Find where the given text appears and provide that cell's center as (X, Y) coordinate. 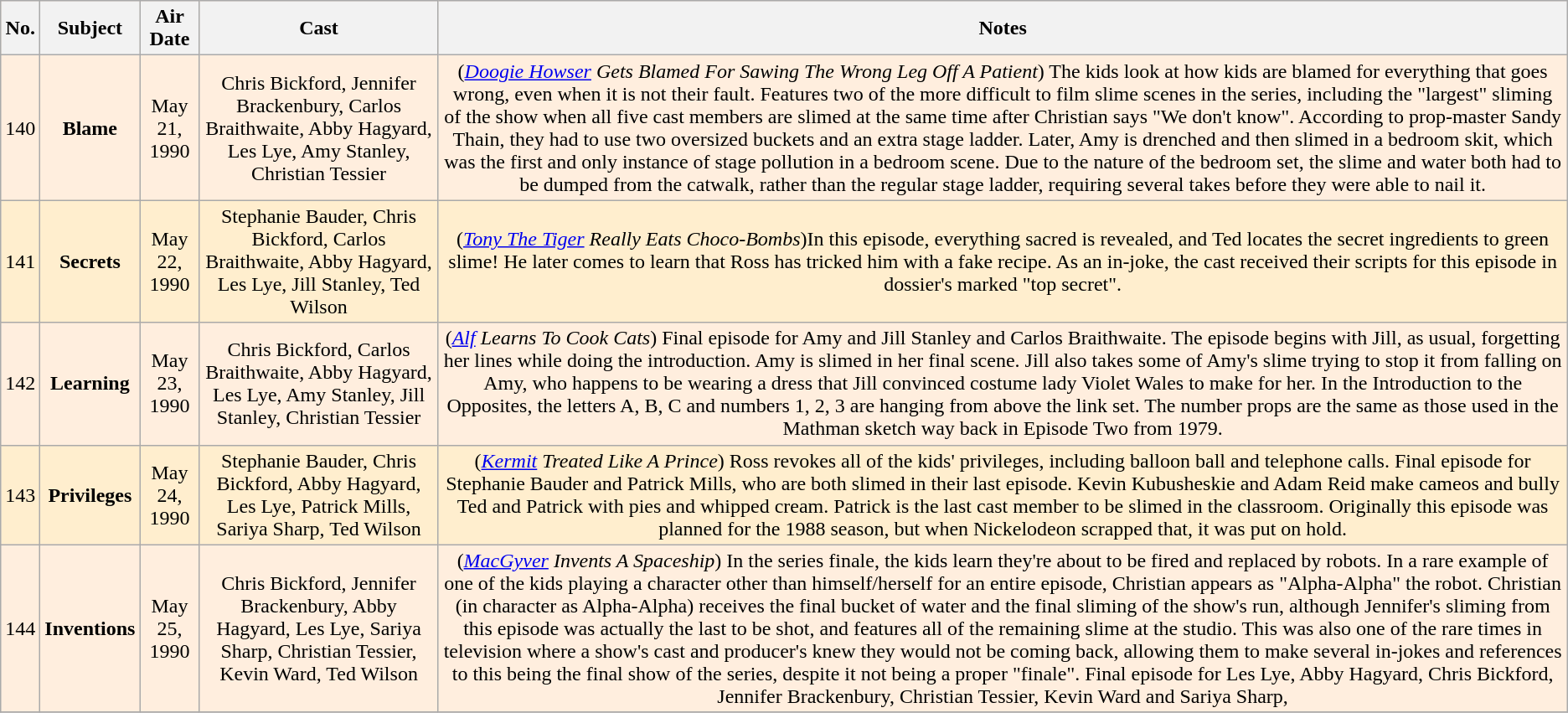
Stephanie Bauder, Chris Bickford, Abby Hagyard, Les Lye, Patrick Mills, Sariya Sharp, Ted Wilson (318, 494)
Chris Bickford, Jennifer Brackenbury, Carlos Braithwaite, Abby Hagyard, Les Lye, Amy Stanley, Christian Tessier (318, 127)
Air Date (169, 28)
Learning (90, 384)
144 (20, 628)
Chris Bickford, Jennifer Brackenbury, Abby Hagyard, Les Lye, Sariya Sharp, Christian Tessier, Kevin Ward, Ted Wilson (318, 628)
Inventions (90, 628)
Blame (90, 127)
Secrets (90, 261)
Subject (90, 28)
142 (20, 384)
May 25, 1990 (169, 628)
Stephanie Bauder, Chris Bickford, Carlos Braithwaite, Abby Hagyard, Les Lye, Jill Stanley, Ted Wilson (318, 261)
141 (20, 261)
No. (20, 28)
Chris Bickford, Carlos Braithwaite, Abby Hagyard, Les Lye, Amy Stanley, Jill Stanley, Christian Tessier (318, 384)
Notes (1003, 28)
May 24, 1990 (169, 494)
140 (20, 127)
May 23, 1990 (169, 384)
143 (20, 494)
May 21, 1990 (169, 127)
Privileges (90, 494)
Cast (318, 28)
May 22, 1990 (169, 261)
